Find where the given text appears and provide that cell's center as (X, Y) coordinate. 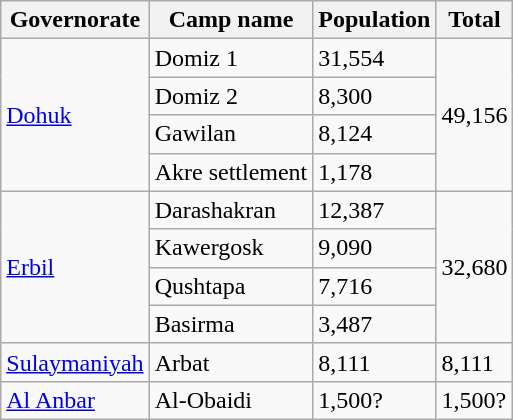
49,156 (474, 115)
Population (374, 20)
Akre settlement (231, 172)
Arbat (231, 362)
3,487 (374, 324)
7,716 (374, 286)
Al-Obaidi (231, 400)
Al Anbar (75, 400)
Qushtapa (231, 286)
31,554 (374, 58)
8,124 (374, 134)
9,090 (374, 248)
Governorate (75, 20)
Dohuk (75, 115)
Basirma (231, 324)
Domiz 2 (231, 96)
Kawergosk (231, 248)
Camp name (231, 20)
Erbil (75, 267)
Gawilan (231, 134)
8,300 (374, 96)
Darashakran (231, 210)
12,387 (374, 210)
1,178 (374, 172)
32,680 (474, 267)
Total (474, 20)
Sulaymaniyah (75, 362)
Domiz 1 (231, 58)
